Search for the cell housing the specified text and yield its (X, Y) center coordinate. 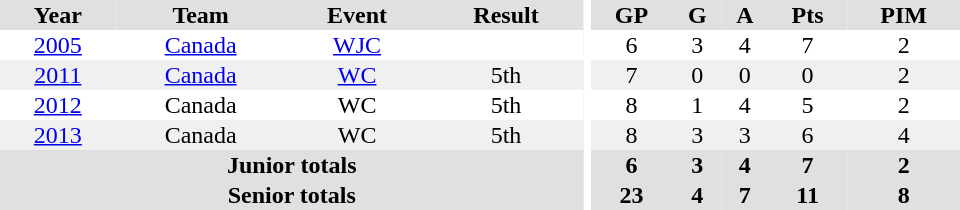
11 (808, 195)
WJC (358, 45)
2011 (58, 75)
23 (631, 195)
Event (358, 15)
Pts (808, 15)
G (698, 15)
A (745, 15)
1 (698, 105)
5 (808, 105)
GP (631, 15)
2013 (58, 135)
Junior totals (292, 165)
Result (506, 15)
2012 (58, 105)
PIM (904, 15)
Year (58, 15)
Team (201, 15)
Senior totals (292, 195)
2005 (58, 45)
